From the cell containing the given text, extract its center point as (X, Y) coordinate. 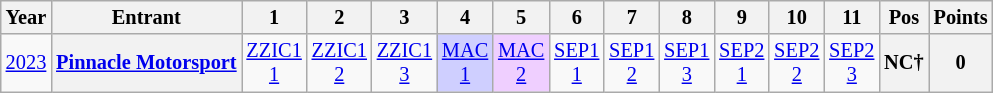
3 (404, 17)
11 (852, 17)
SEP22 (796, 63)
SEP11 (576, 63)
10 (796, 17)
ZZIC12 (340, 63)
2023 (26, 63)
ZZIC13 (404, 63)
Pinnacle Motorsport (146, 63)
MAC2 (521, 63)
MAC1 (465, 63)
Pos (904, 17)
1 (274, 17)
0 (961, 63)
5 (521, 17)
8 (686, 17)
SEP23 (852, 63)
2 (340, 17)
Year (26, 17)
NC† (904, 63)
ZZIC11 (274, 63)
Points (961, 17)
7 (632, 17)
9 (742, 17)
4 (465, 17)
SEP13 (686, 63)
SEP12 (632, 63)
6 (576, 17)
SEP21 (742, 63)
Entrant (146, 17)
